Identify which cell holds the provided text, then report its (x, y) central coordinate. 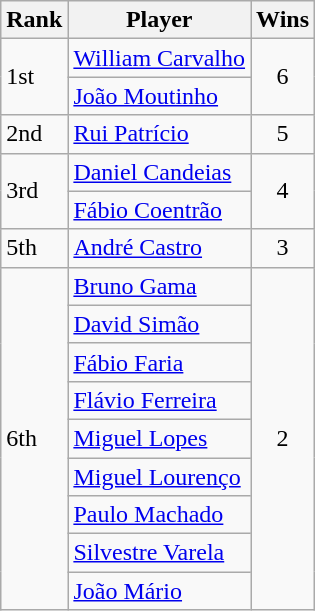
Daniel Candeias (160, 172)
David Simão (160, 324)
1st (34, 77)
João Moutinho (160, 96)
Rank (34, 20)
2 (283, 438)
William Carvalho (160, 58)
Player (160, 20)
Rui Patrício (160, 134)
5th (34, 248)
André Castro (160, 248)
6th (34, 438)
3 (283, 248)
João Mário (160, 591)
Fábio Coentrão (160, 210)
Silvestre Varela (160, 553)
Flávio Ferreira (160, 400)
Miguel Lopes (160, 438)
Wins (283, 20)
5 (283, 134)
2nd (34, 134)
Miguel Lourenço (160, 477)
4 (283, 191)
Paulo Machado (160, 515)
Fábio Faria (160, 362)
3rd (34, 191)
Bruno Gama (160, 286)
6 (283, 77)
